Return (X, Y) of the center of cell containing provided text 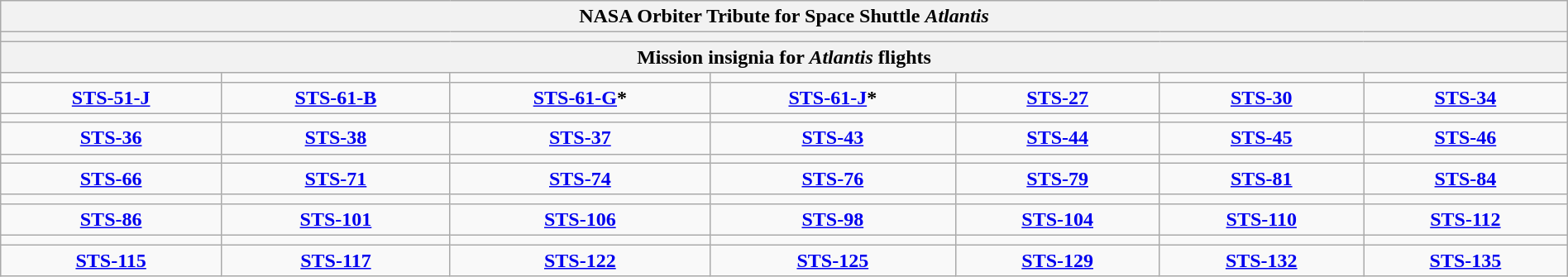
STS-27 (1057, 98)
STS-66 (111, 179)
STS-61-B (336, 98)
STS-84 (1465, 179)
STS-71 (336, 179)
STS-104 (1057, 219)
STS-30 (1262, 98)
STS-38 (336, 138)
STS-110 (1262, 219)
STS-74 (580, 179)
Mission insignia for Atlantis flights (784, 57)
STS-122 (580, 260)
STS-115 (111, 260)
STS-34 (1465, 98)
STS-129 (1057, 260)
STS-98 (832, 219)
NASA Orbiter Tribute for Space Shuttle Atlantis (784, 17)
STS-135 (1465, 260)
STS-61-G* (580, 98)
STS-51-J (111, 98)
STS-43 (832, 138)
STS-132 (1262, 260)
STS-106 (580, 219)
STS-112 (1465, 219)
STS-86 (111, 219)
STS-44 (1057, 138)
STS-81 (1262, 179)
STS-46 (1465, 138)
STS-36 (111, 138)
STS-45 (1262, 138)
STS-101 (336, 219)
STS-61-J* (832, 98)
STS-37 (580, 138)
STS-76 (832, 179)
STS-125 (832, 260)
STS-79 (1057, 179)
STS-117 (336, 260)
